Determine the [x, y] coordinate at the center of the cell enclosing the given text.  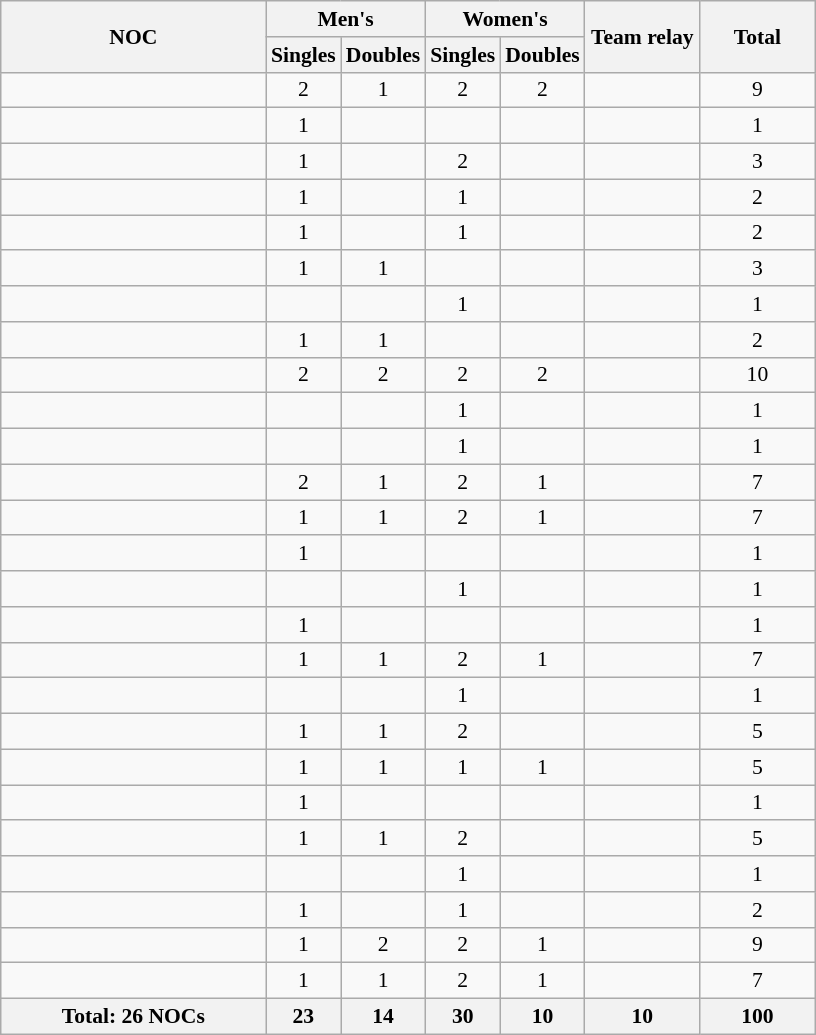
100 [758, 1017]
14 [384, 1017]
NOC [134, 36]
23 [304, 1017]
Team relay [642, 36]
Total: 26 NOCs [134, 1017]
Total [758, 36]
Women's [504, 19]
Men's [346, 19]
30 [462, 1017]
